Detect which cell encompasses the target text, then output its [X, Y] center coordinate. 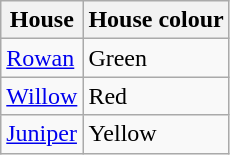
Rowan [42, 58]
House colour [156, 20]
Green [156, 58]
House [42, 20]
Red [156, 96]
Juniper [42, 134]
Yellow [156, 134]
Willow [42, 96]
